Capture the cell that displays the provided text and extract its [x, y] central coordinate. 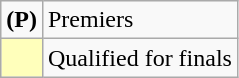
(P) [22, 20]
Premiers [140, 20]
Qualified for finals [140, 58]
